For the text-containing cell, return its midpoint in (x, y) coordinate format. 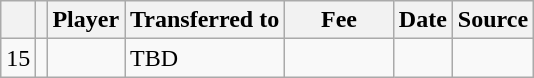
Date (422, 20)
Player (86, 20)
Fee (340, 20)
15 (18, 58)
Source (492, 20)
Transferred to (205, 20)
TBD (205, 58)
